Output the [x, y] coordinate of the center of the cell containing the given text.  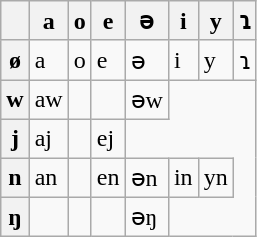
yn [216, 178]
aw [48, 100]
in [183, 178]
əŋ [146, 217]
aj [48, 138]
an [48, 178]
en [108, 178]
ŋ [15, 217]
j [15, 138]
n [15, 178]
ej [108, 138]
w [15, 100]
ø [15, 60]
əw [146, 100]
ən [146, 178]
